Return [X, Y] of the center of cell containing provided text 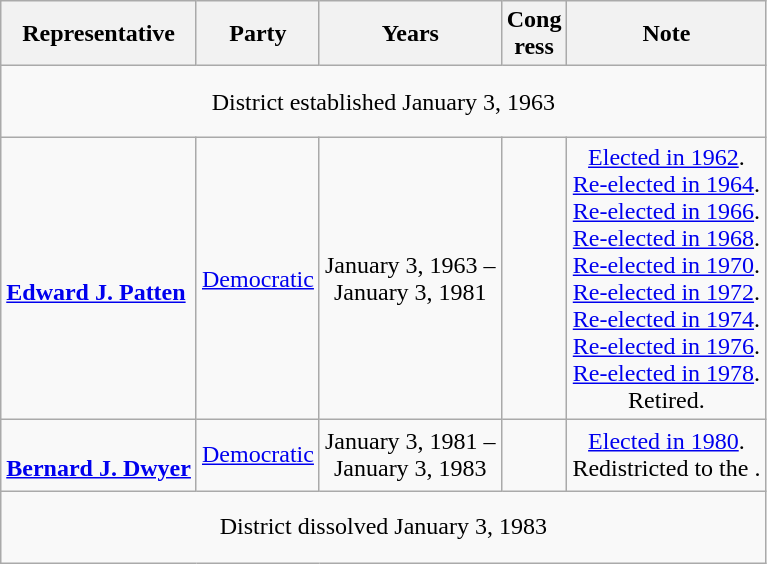
Note [666, 34]
Congress [534, 34]
January 3, 1963 –January 3, 1981 [410, 278]
Bernard J. Dwyer [99, 455]
Edward J. Patten [99, 278]
Years [410, 34]
Representative [99, 34]
Party [258, 34]
Elected in 1980.Redistricted to the . [666, 455]
District dissolved January 3, 1983 [384, 527]
January 3, 1981 –January 3, 1983 [410, 455]
District established January 3, 1963 [384, 102]
